Return (x, y) of the center of cell containing provided text 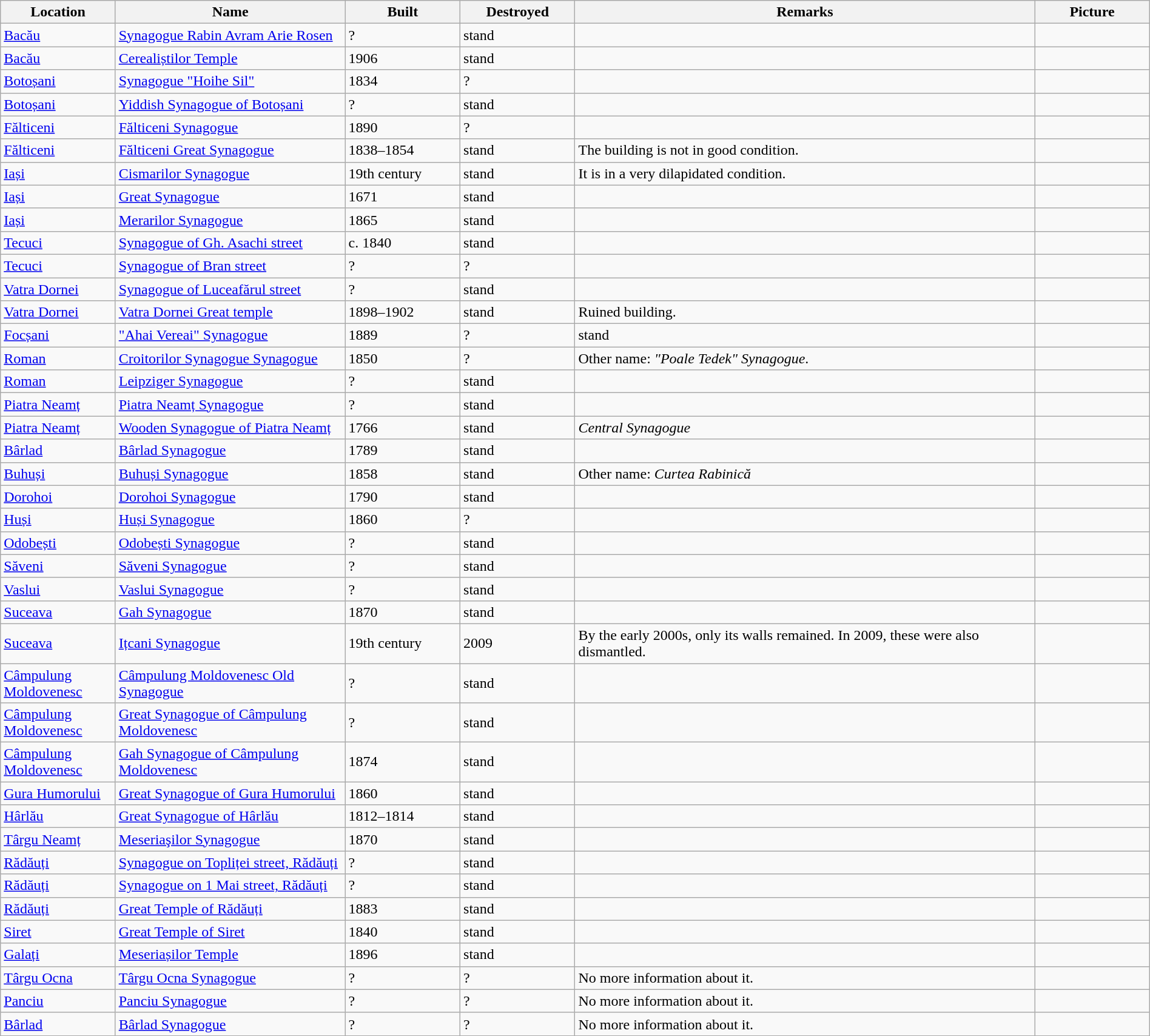
Gah Synagogue (230, 612)
Buhuși Synagogue (230, 474)
Meseriaşilor Synagogue (230, 839)
Synagogue on Topliței street, Rădăuți (230, 863)
By the early 2000s, only its walls remained. In 2009, these were also dismantled. (805, 643)
Piatra Neamț Synagogue (230, 405)
Great Synagogue of Gura Humorului (230, 793)
Săveni (58, 566)
1850 (403, 358)
Central Synagogue (805, 428)
1834 (403, 81)
Dorohoi (58, 497)
Gura Humorului (58, 793)
Buhuși (58, 474)
Siret (58, 932)
Great Synagogue of Câmpulung Moldovenesc (230, 723)
1671 (403, 197)
Meseriașilor Temple (230, 955)
Great Synagogue (230, 197)
Great Temple of Rădăuți (230, 909)
Leipziger Synagogue (230, 382)
Synagogue of Bran street (230, 266)
Focșani (58, 335)
Yiddish Synagogue of Botoșani (230, 104)
Synagogue Rabin Avram Arie Rosen (230, 35)
Ițcani Synagogue (230, 643)
Odobești (58, 543)
Odobești Synagogue (230, 543)
c. 1840 (403, 243)
1865 (403, 220)
Synagogue "Hoihe Sil" (230, 81)
Hârlău (58, 816)
Other name: Curtea Rabinică (805, 474)
Merarilor Synagogue (230, 220)
1896 (403, 955)
1838–1854 (403, 150)
Gah Synagogue of Câmpulung Moldovenesc (230, 762)
Dorohoi Synagogue (230, 497)
Cerealiștilor Temple (230, 58)
Câmpulung Moldovenesc Old Synagogue (230, 683)
Huși Synagogue (230, 520)
Destroyed (518, 12)
Galați (58, 955)
Other name: "Poale Tedek" Synagogue. (805, 358)
Croitorilor Synagogue Synagogue (230, 358)
Panciu Synagogue (230, 1001)
1790 (403, 497)
1898–1902 (403, 312)
Wooden Synagogue of Piatra Neamț (230, 428)
Synagogue of Gh. Asachi street (230, 243)
Vaslui Synagogue (230, 589)
1906 (403, 58)
Name (230, 12)
Târgu Ocna (58, 978)
Built (403, 12)
"Ahai Vereai" Synagogue (230, 335)
Huși (58, 520)
Remarks (805, 12)
1766 (403, 428)
The building is not in good condition. (805, 150)
Fălticeni Synagogue (230, 127)
It is in a very dilapidated condition. (805, 173)
Vatra Dornei Great temple (230, 312)
Synagogue on 1 Mai street, Rădăuți (230, 886)
Great Synagogue of Hârlău (230, 816)
1874 (403, 762)
Picture (1092, 12)
Vaslui (58, 589)
Fălticeni Great Synagogue (230, 150)
1789 (403, 451)
Târgu Neamț (58, 839)
Synagogue of Luceafărul street (230, 289)
1889 (403, 335)
1840 (403, 932)
Ruined building. (805, 312)
1890 (403, 127)
Târgu Ocna Synagogue (230, 978)
2009 (518, 643)
Săveni Synagogue (230, 566)
Panciu (58, 1001)
Location (58, 12)
Great Temple of Siret (230, 932)
1883 (403, 909)
Cismarilor Synagogue (230, 173)
1858 (403, 474)
1812–1814 (403, 816)
